Locate the cell with the specified text and output its [x, y] center coordinate. 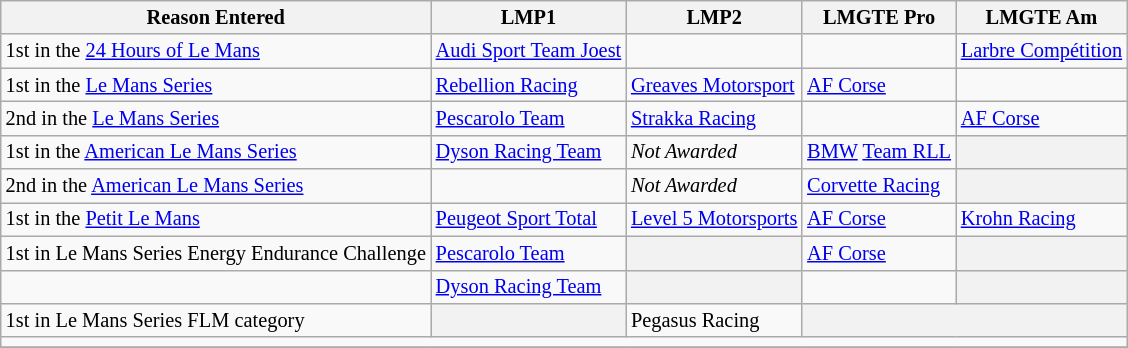
LMP2 [714, 17]
Strakka Racing [714, 118]
2nd in the American Le Mans Series [216, 186]
Corvette Racing [879, 186]
1st in Le Mans Series FLM category [216, 320]
Audi Sport Team Joest [528, 51]
1st in the Petit Le Mans [216, 219]
Pegasus Racing [714, 320]
Rebellion Racing [528, 85]
Greaves Motorsport [714, 85]
1st in the American Le Mans Series [216, 152]
Krohn Racing [1042, 219]
LMP1 [528, 17]
1st in Le Mans Series Energy Endurance Challenge [216, 253]
BMW Team RLL [879, 152]
LMGTE Pro [879, 17]
2nd in the Le Mans Series [216, 118]
LMGTE Am [1042, 17]
1st in the 24 Hours of Le Mans [216, 51]
1st in the Le Mans Series [216, 85]
Peugeot Sport Total [528, 219]
Larbre Compétition [1042, 51]
Reason Entered [216, 17]
Level 5 Motorsports [714, 219]
